Output the [X, Y] coordinate of the center of the cell containing the given text.  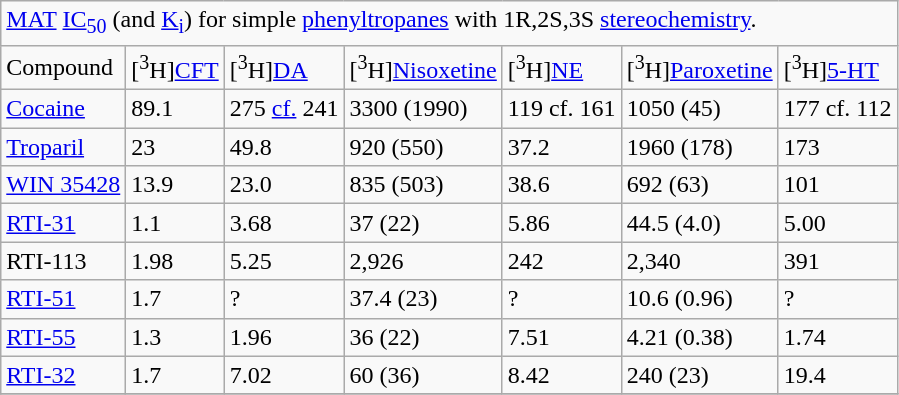
RTI-31 [64, 223]
38.6 [562, 185]
242 [562, 261]
5.86 [562, 223]
RTI-32 [64, 375]
23.0 [284, 185]
3300 (1990) [423, 109]
10.6 (0.96) [700, 299]
7.02 [284, 375]
2,926 [423, 261]
1050 (45) [700, 109]
[3H]Nisoxetine [423, 68]
5.00 [838, 223]
RTI-51 [64, 299]
2,340 [700, 261]
835 (503) [423, 185]
36 (22) [423, 337]
13.9 [175, 185]
1.98 [175, 261]
RTI-113 [64, 261]
60 (36) [423, 375]
Cocaine [64, 109]
[3H]CFT [175, 68]
37.4 (23) [423, 299]
101 [838, 185]
173 [838, 147]
1.74 [838, 337]
WIN 35428 [64, 185]
[3H]DA [284, 68]
275 cf. 241 [284, 109]
Compound [64, 68]
37.2 [562, 147]
692 (63) [700, 185]
240 (23) [700, 375]
1.3 [175, 337]
[3H]5-HT [838, 68]
920 (550) [423, 147]
1.1 [175, 223]
19.4 [838, 375]
8.42 [562, 375]
37 (22) [423, 223]
4.21 (0.38) [700, 337]
1.96 [284, 337]
[3H]Paroxetine [700, 68]
119 cf. 161 [562, 109]
49.8 [284, 147]
44.5 (4.0) [700, 223]
[3H]NE [562, 68]
89.1 [175, 109]
3.68 [284, 223]
5.25 [284, 261]
7.51 [562, 337]
177 cf. 112 [838, 109]
MAT IC50 (and Ki) for simple phenyltropanes with 1R,2S,3S stereochemistry. [449, 23]
391 [838, 261]
Troparil [64, 147]
23 [175, 147]
RTI-55 [64, 337]
1960 (178) [700, 147]
